From the cell containing the given text, extract its center point as [X, Y] coordinate. 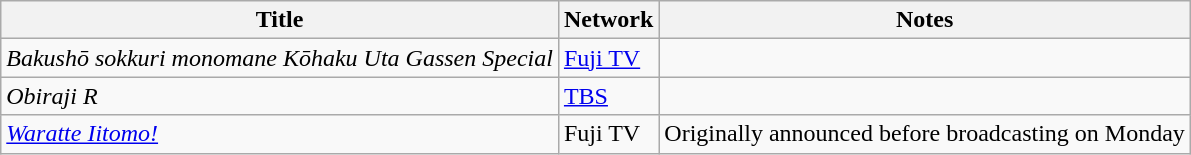
Network [608, 20]
Waratte Iitomo! [280, 134]
Title [280, 20]
TBS [608, 96]
Obiraji R [280, 96]
Originally announced before broadcasting on Monday [925, 134]
Bakushō sokkuri monomane Kōhaku Uta Gassen Special [280, 58]
Notes [925, 20]
